Identify which cell holds the provided text, then report its (X, Y) central coordinate. 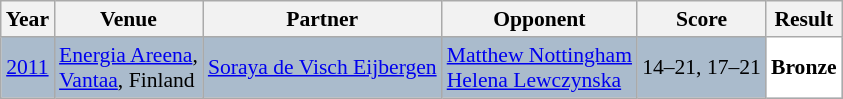
Bronze (804, 68)
Partner (322, 19)
Venue (128, 19)
Matthew Nottingham Helena Lewczynska (540, 68)
2011 (28, 68)
Opponent (540, 19)
14–21, 17–21 (702, 68)
Soraya de Visch Eijbergen (322, 68)
Year (28, 19)
Score (702, 19)
Result (804, 19)
Energia Areena,Vantaa, Finland (128, 68)
